Return the (X, Y) coordinate for the center point of the cell that contains the specified text.  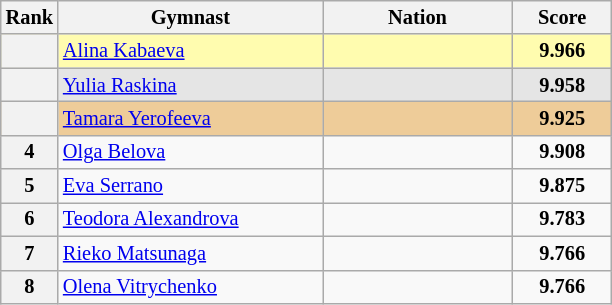
9.958 (562, 85)
4 (30, 152)
Rieko Matsunaga (190, 253)
9.966 (562, 51)
9.925 (562, 118)
Score (562, 17)
9.875 (562, 186)
8 (30, 287)
Tamara Yerofeeva (190, 118)
Alina Kabaeva (190, 51)
Rank (30, 17)
Olena Vitrychenko (190, 287)
9.908 (562, 152)
Teodora Alexandrova (190, 219)
Gymnast (190, 17)
7 (30, 253)
9.783 (562, 219)
5 (30, 186)
6 (30, 219)
Olga Belova (190, 152)
Yulia Raskina (190, 85)
Nation (418, 17)
Eva Serrano (190, 186)
